Output the (x, y) coordinate of the center of the cell containing the given text.  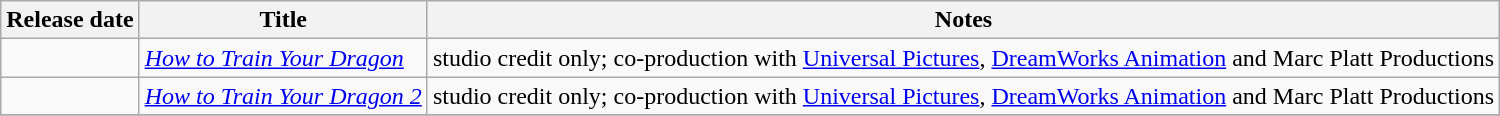
How to Train Your Dragon 2 (283, 96)
Release date (70, 20)
Title (283, 20)
How to Train Your Dragon (283, 58)
Notes (963, 20)
